Determine the [x, y] coordinate at the center of the cell enclosing the given text.  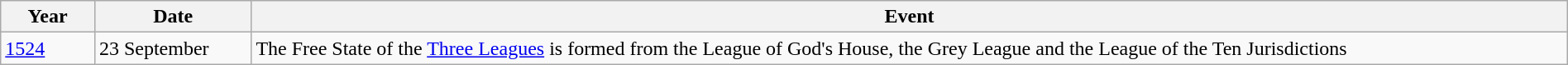
Year [48, 17]
Event [910, 17]
23 September [172, 48]
The Free State of the Three Leagues is formed from the League of God's House, the Grey League and the League of the Ten Jurisdictions [910, 48]
Date [172, 17]
1524 [48, 48]
